Find where the given text appears and provide that cell's center as [x, y] coordinate. 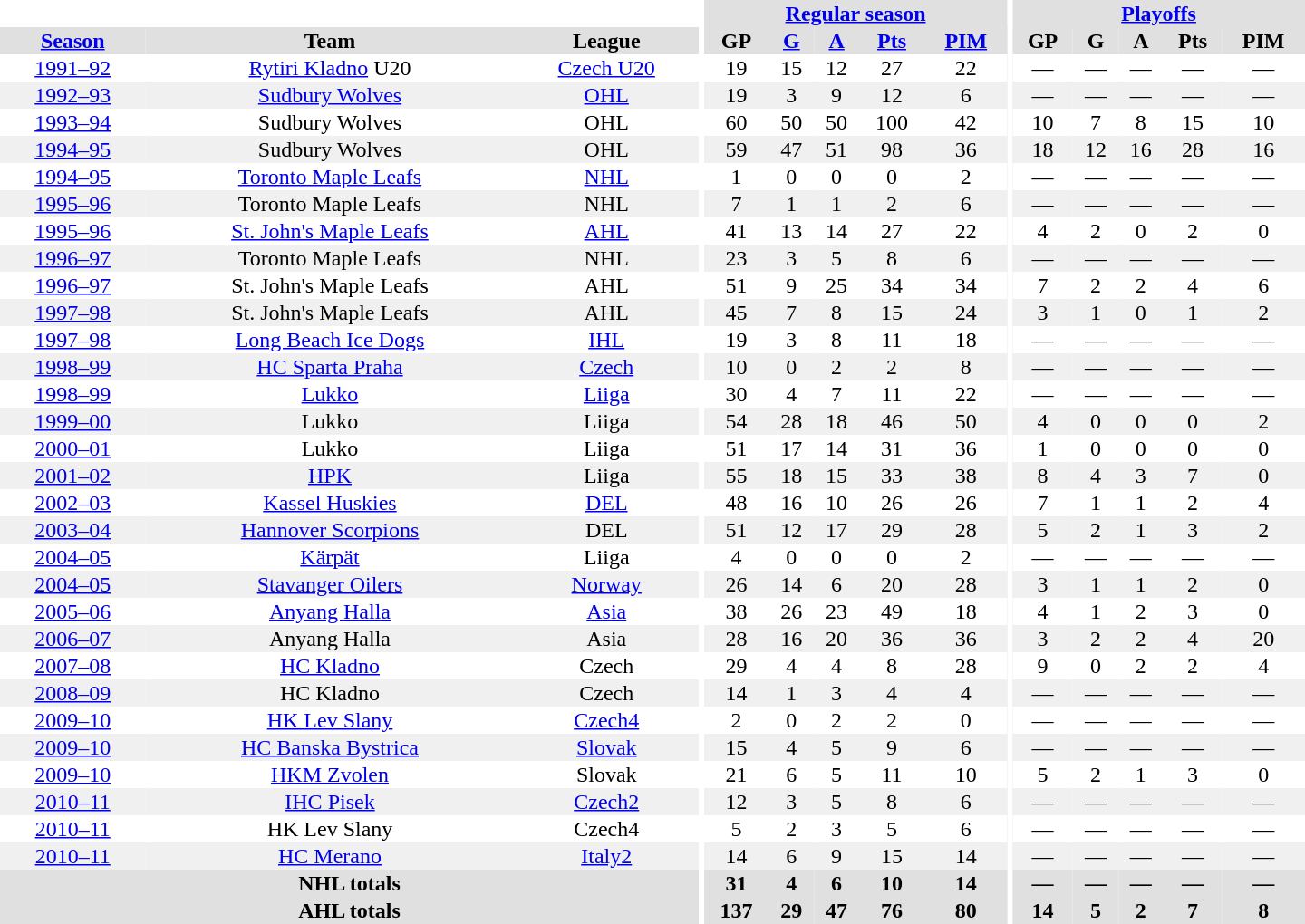
2006–07 [72, 639]
33 [892, 476]
IHC Pisek [330, 802]
Hannover Scorpions [330, 530]
Czech2 [605, 802]
Italy2 [605, 856]
55 [736, 476]
45 [736, 313]
60 [736, 122]
21 [736, 775]
2001–02 [72, 476]
54 [736, 421]
Kassel Huskies [330, 503]
76 [892, 910]
IHL [605, 340]
Playoffs [1158, 14]
HC Banska Bystrica [330, 747]
Czech U20 [605, 68]
30 [736, 394]
HPK [330, 476]
2002–03 [72, 503]
100 [892, 122]
Stavanger Oilers [330, 584]
2003–04 [72, 530]
Team [330, 41]
Long Beach Ice Dogs [330, 340]
2008–09 [72, 693]
2007–08 [72, 666]
HKM Zvolen [330, 775]
2000–01 [72, 448]
Kärpät [330, 557]
1999–00 [72, 421]
HC Merano [330, 856]
1991–92 [72, 68]
46 [892, 421]
13 [791, 231]
Season [72, 41]
24 [966, 313]
1992–93 [72, 95]
Norway [605, 584]
41 [736, 231]
HC Sparta Praha [330, 367]
137 [736, 910]
48 [736, 503]
NHL totals [350, 883]
80 [966, 910]
59 [736, 149]
Regular season [855, 14]
AHL totals [350, 910]
2005–06 [72, 611]
42 [966, 122]
98 [892, 149]
49 [892, 611]
1993–94 [72, 122]
League [605, 41]
25 [836, 285]
Rytiri Kladno U20 [330, 68]
